Scan for the cell matching the given text and deliver its [X, Y] coordinate at center. 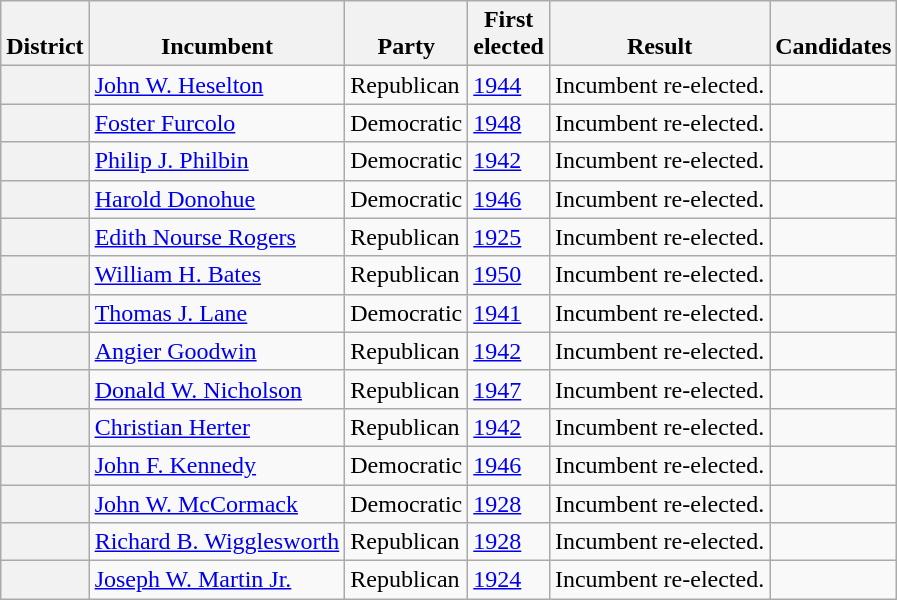
1941 [509, 313]
Philip J. Philbin [217, 161]
John W. McCormack [217, 503]
Joseph W. Martin Jr. [217, 580]
Candidates [834, 34]
Party [406, 34]
Foster Furcolo [217, 123]
1948 [509, 123]
John W. Heselton [217, 85]
John F. Kennedy [217, 465]
District [45, 34]
Donald W. Nicholson [217, 389]
Incumbent [217, 34]
1947 [509, 389]
1925 [509, 237]
1950 [509, 275]
Thomas J. Lane [217, 313]
Firstelected [509, 34]
Harold Donohue [217, 199]
Angier Goodwin [217, 351]
1924 [509, 580]
1944 [509, 85]
Christian Herter [217, 427]
Result [659, 34]
Edith Nourse Rogers [217, 237]
Richard B. Wigglesworth [217, 542]
William H. Bates [217, 275]
